Output the (x, y) coordinate of the center of the cell containing the given text.  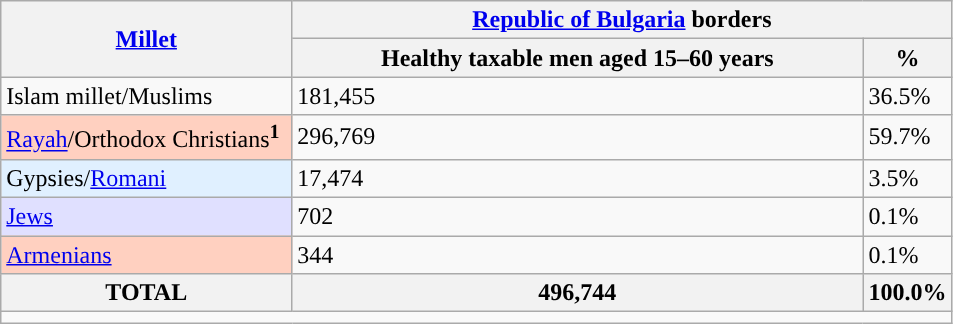
Gypsies/Romani (146, 178)
181,455 (578, 96)
Jews (146, 217)
Millet (146, 39)
296,769 (578, 138)
Republic of Bulgaria borders (622, 20)
TOTAL (146, 293)
% (908, 58)
Islam millet/Muslims (146, 96)
3.5% (908, 178)
17,474 (578, 178)
496,744 (578, 293)
Healthy taxable men aged 15–60 years (578, 58)
100.0% (908, 293)
36.5% (908, 96)
Rayah/Orthodox Christians1 (146, 138)
Armenians (146, 255)
344 (578, 255)
59.7% (908, 138)
702 (578, 217)
